Detect which cell encompasses the target text, then output its (x, y) center coordinate. 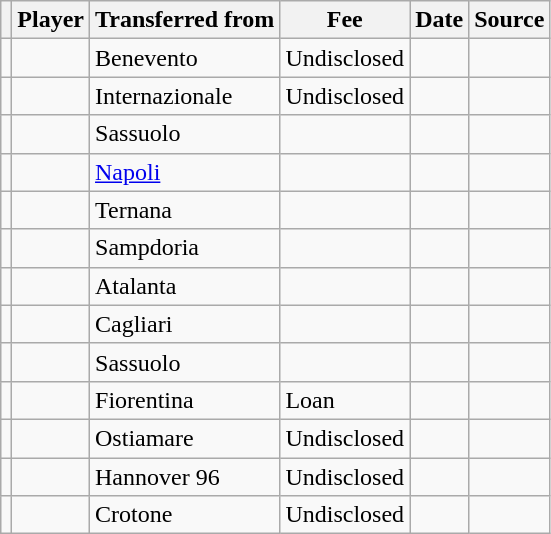
Benevento (185, 58)
Napoli (185, 172)
Source (510, 20)
Fiorentina (185, 400)
Loan (345, 400)
Transferred from (185, 20)
Atalanta (185, 286)
Ternana (185, 210)
Cagliari (185, 324)
Ostiamare (185, 438)
Hannover 96 (185, 477)
Date (440, 20)
Fee (345, 20)
Player (51, 20)
Sampdoria (185, 248)
Internazionale (185, 96)
Crotone (185, 515)
